Detect which cell encompasses the target text, then output its [x, y] center coordinate. 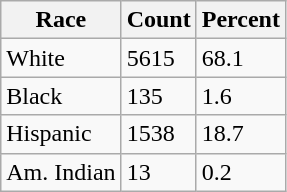
13 [158, 172]
Count [158, 20]
Black [61, 96]
Percent [240, 20]
68.1 [240, 58]
5615 [158, 58]
Am. Indian [61, 172]
1538 [158, 134]
Hispanic [61, 134]
1.6 [240, 96]
White [61, 58]
0.2 [240, 172]
135 [158, 96]
Race [61, 20]
18.7 [240, 134]
